Return [x, y] of the center of cell containing provided text 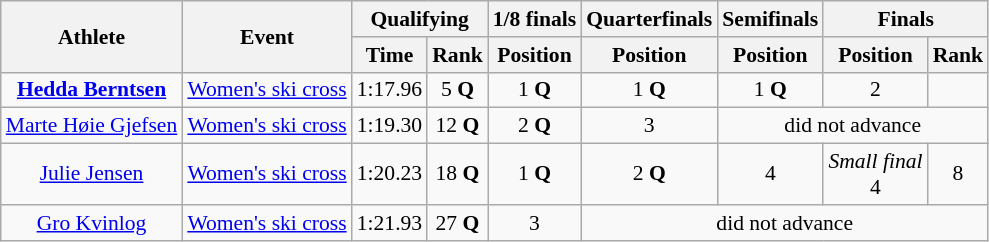
Hedda Berntsen [92, 90]
1:20.23 [390, 174]
Athlete [92, 36]
5 Q [458, 90]
Marte Høie Gjefsen [92, 126]
1:21.93 [390, 223]
4 [770, 174]
18 Q [458, 174]
1:17.96 [390, 90]
Semifinals [770, 19]
8 [958, 174]
2 [875, 90]
1/8 finals [534, 19]
1:19.30 [390, 126]
Quarterfinals [649, 19]
Time [390, 55]
12 Q [458, 126]
Small final4 [875, 174]
Finals [906, 19]
Event [266, 36]
Qualifying [420, 19]
Gro Kvinlog [92, 223]
Julie Jensen [92, 174]
27 Q [458, 223]
